For the text-containing cell, return its midpoint in [x, y] coordinate format. 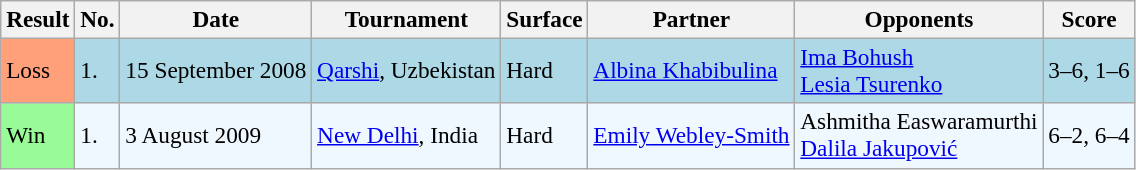
No. [98, 19]
Tournament [406, 19]
Emily Webley-Smith [692, 136]
15 September 2008 [216, 70]
Ashmitha Easwaramurthi Dalila Jakupović [919, 136]
3–6, 1–6 [1089, 70]
Qarshi, Uzbekistan [406, 70]
Ima Bohush Lesia Tsurenko [919, 70]
Date [216, 19]
Win [38, 136]
Partner [692, 19]
Surface [544, 19]
Score [1089, 19]
6–2, 6–4 [1089, 136]
3 August 2009 [216, 136]
New Delhi, India [406, 136]
Albina Khabibulina [692, 70]
Result [38, 19]
Opponents [919, 19]
Loss [38, 70]
